Search for the cell housing the specified text and yield its (x, y) center coordinate. 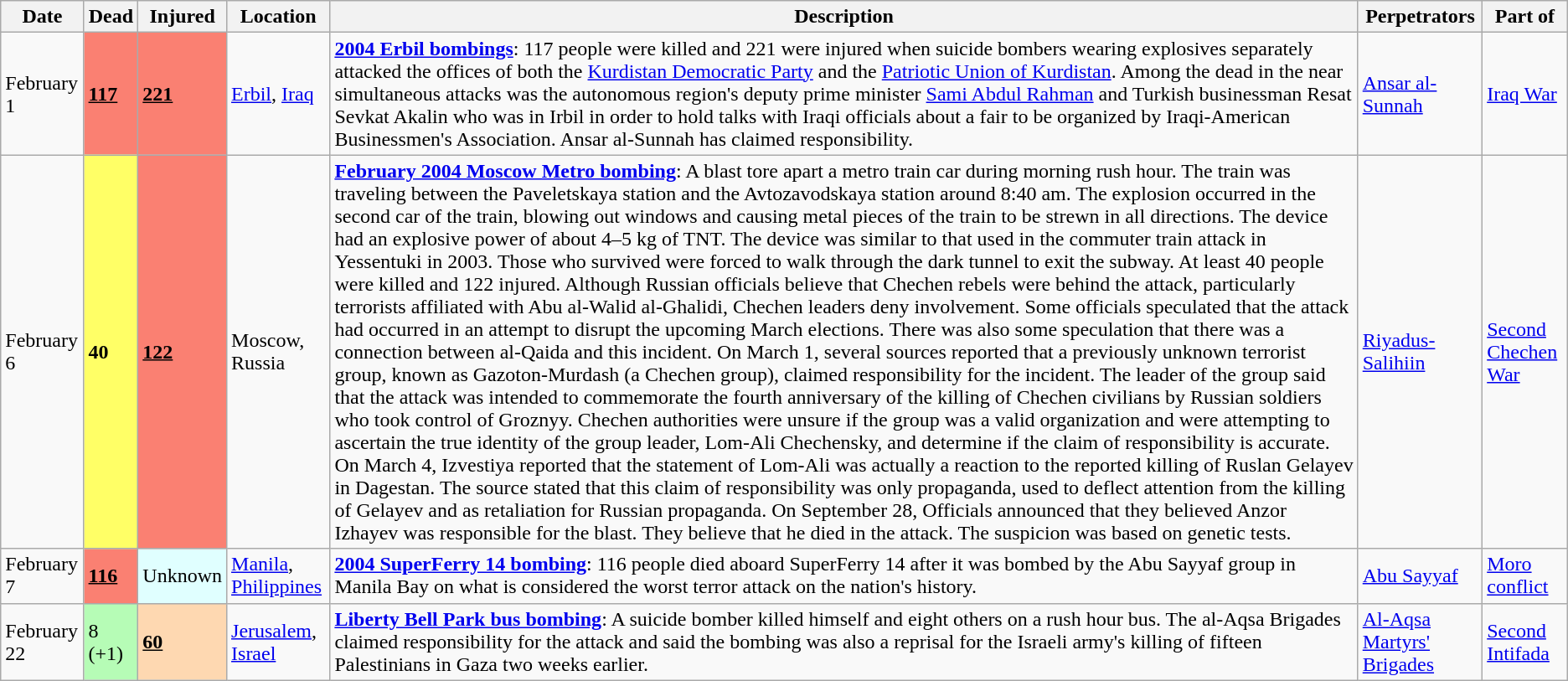
Date (42, 17)
8 (+1) (111, 642)
Injured (183, 17)
Location (278, 17)
February 7 (42, 576)
Ansar al-Sunnah (1420, 94)
Second Intifada (1525, 642)
February 6 (42, 352)
Moro conflict (1525, 576)
Moscow, Russia (278, 352)
Part of (1525, 17)
221 (183, 94)
117 (111, 94)
60 (183, 642)
Jerusalem, Israel (278, 642)
February 1 (42, 94)
122 (183, 352)
Description (844, 17)
Erbil, Iraq (278, 94)
40 (111, 352)
Abu Sayyaf (1420, 576)
Dead (111, 17)
116 (111, 576)
Riyadus-Salihiin (1420, 352)
February 22 (42, 642)
Manila, Philippines (278, 576)
Iraq War (1525, 94)
Perpetrators (1420, 17)
Al-Aqsa Martyrs' Brigades (1420, 642)
Second Chechen War (1525, 352)
Unknown (183, 576)
